Detect which cell encompasses the target text, then output its [x, y] center coordinate. 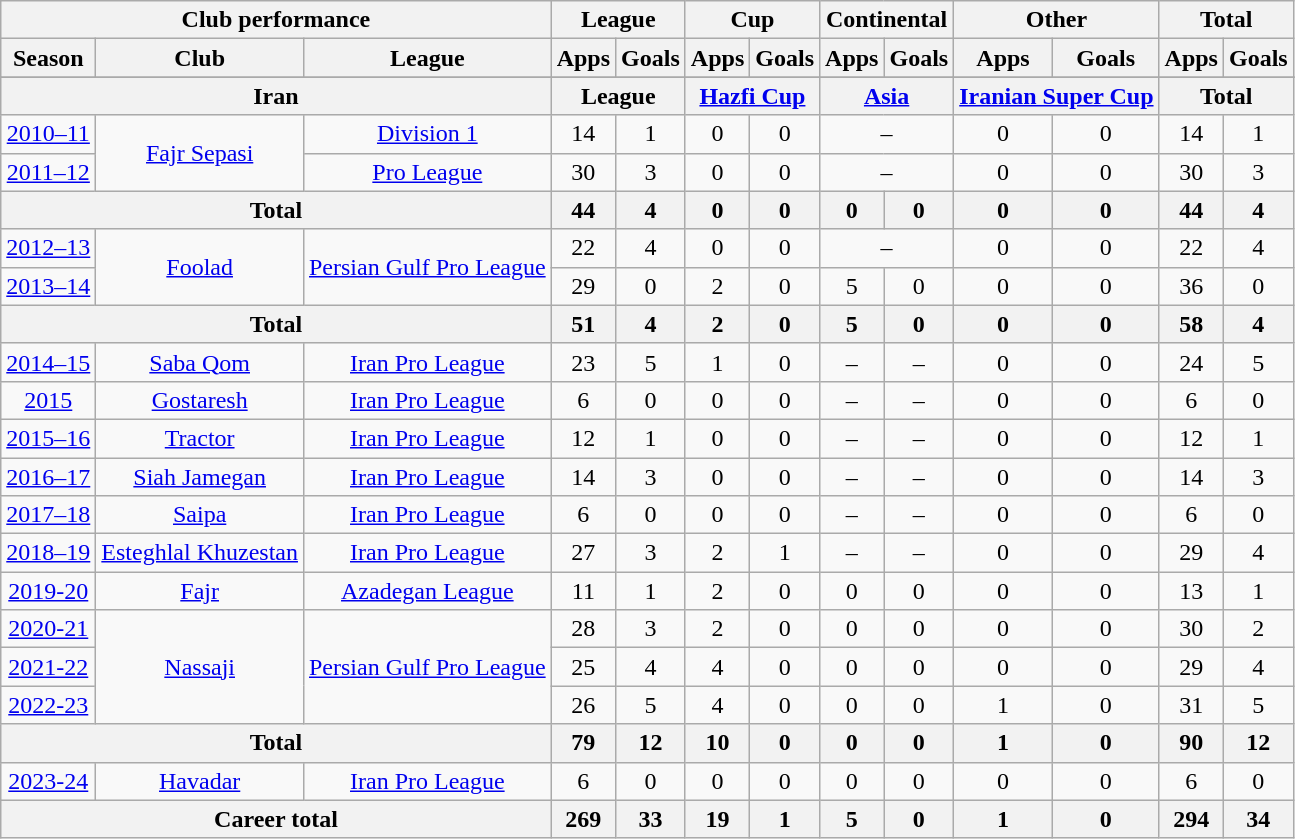
Club [200, 58]
Tractor [200, 438]
Division 1 [427, 134]
2015–16 [48, 438]
2018–19 [48, 553]
Hazfi Cup [752, 96]
24 [1191, 362]
Continental [887, 20]
Career total [276, 819]
2022-23 [48, 705]
Esteghlal Khuzestan [200, 553]
2019-20 [48, 591]
Fajr [200, 591]
58 [1191, 324]
2016–17 [48, 477]
11 [583, 591]
2021-22 [48, 667]
2017–18 [48, 515]
13 [1191, 591]
Nassaji [200, 667]
2014–15 [48, 362]
36 [1191, 286]
294 [1191, 819]
23 [583, 362]
28 [583, 629]
2023-24 [48, 781]
10 [717, 743]
Havadar [200, 781]
26 [583, 705]
Saipa [200, 515]
Iranian Super Cup [1056, 96]
25 [583, 667]
Gostaresh [200, 400]
2011–12 [48, 172]
Asia [887, 96]
27 [583, 553]
2020-21 [48, 629]
Club performance [276, 20]
2012–13 [48, 248]
Other [1056, 20]
51 [583, 324]
2015 [48, 400]
Siah Jamegan [200, 477]
31 [1191, 705]
Iran [276, 96]
Season [48, 58]
2010–11 [48, 134]
Pro League [427, 172]
19 [717, 819]
Cup [752, 20]
79 [583, 743]
Azadegan League [427, 591]
Fajr Sepasi [200, 153]
Saba Qom [200, 362]
34 [1258, 819]
90 [1191, 743]
Foolad [200, 267]
2013–14 [48, 286]
33 [651, 819]
269 [583, 819]
